Find where the given text appears and provide that cell's center as [x, y] coordinate. 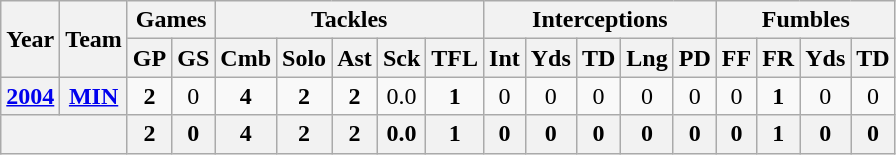
Cmb [246, 58]
MIN [94, 96]
Year [30, 39]
Int [505, 58]
GP [149, 58]
2004 [30, 96]
Lng [647, 58]
Games [170, 20]
Fumbles [806, 20]
PD [694, 58]
Tackles [350, 20]
GS [194, 58]
Team [94, 39]
FF [736, 58]
Ast [355, 58]
Sck [401, 58]
Solo [304, 58]
FR [778, 58]
Interceptions [600, 20]
TFL [455, 58]
